Capture the cell that displays the provided text and extract its [x, y] central coordinate. 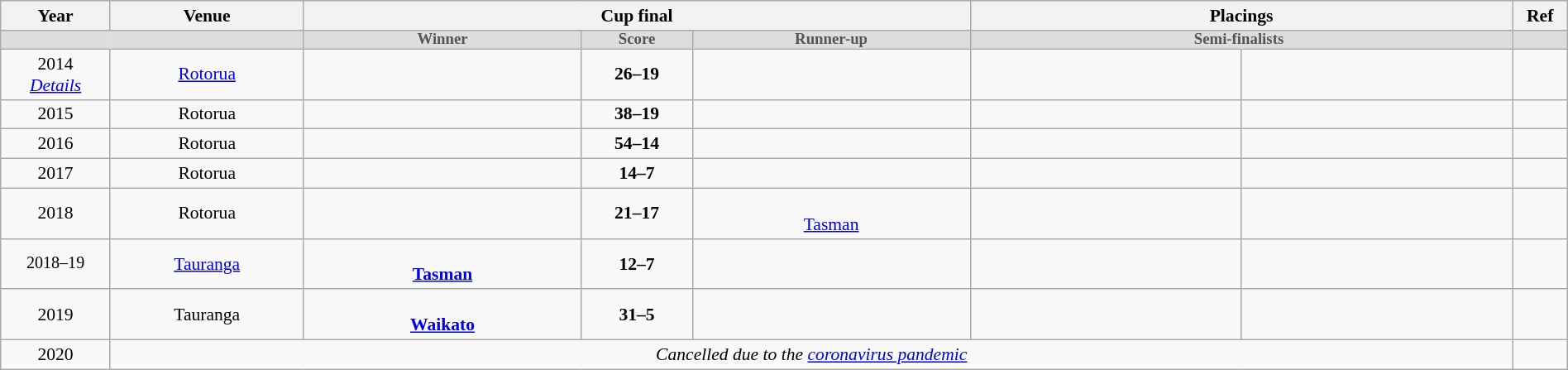
Cancelled due to the coronavirus pandemic [811, 355]
Runner-up [831, 40]
Year [56, 16]
Waikato [442, 315]
Placings [1241, 16]
2015 [56, 114]
2018 [56, 214]
Score [637, 40]
2014Details [56, 74]
12–7 [637, 263]
31–5 [637, 315]
14–7 [637, 174]
2016 [56, 144]
21–17 [637, 214]
2017 [56, 174]
26–19 [637, 74]
38–19 [637, 114]
Venue [207, 16]
Semi-fi [1106, 40]
2018–19 [56, 263]
Cup final [637, 16]
nalists [1377, 40]
54–14 [637, 144]
2019 [56, 315]
2020 [56, 355]
Winner [442, 40]
Ref [1540, 16]
